Return [x, y] of the center of cell containing provided text 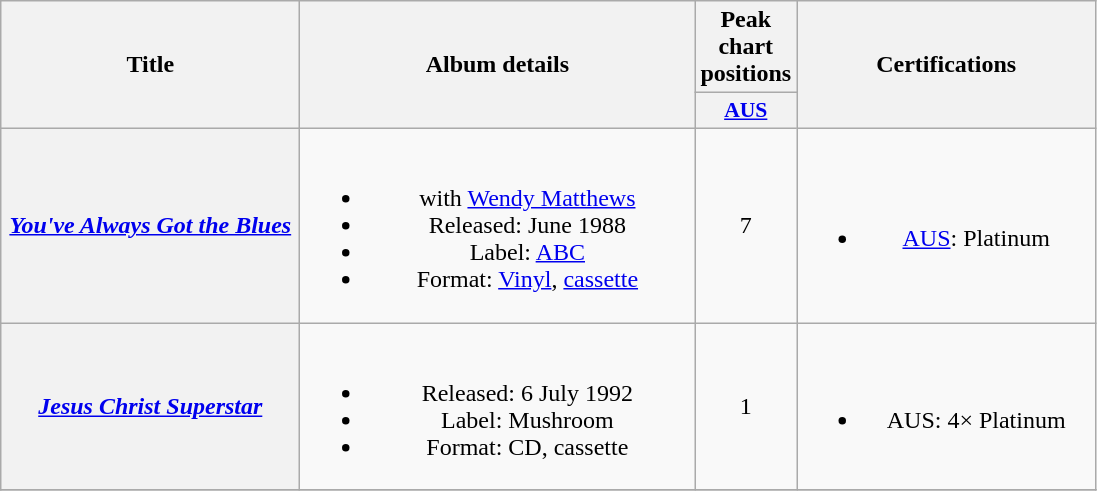
AUS: Platinum [946, 225]
Title [150, 65]
AUS [746, 111]
AUS: 4× Platinum [946, 406]
1 [746, 406]
You've Always Got the Blues [150, 225]
Peak chart positions [746, 47]
Jesus Christ Superstar [150, 406]
Released: 6 July 1992Label: MushroomFormat: CD, cassette [498, 406]
7 [746, 225]
with Wendy MatthewsReleased: June 1988Label: ABCFormat: Vinyl, cassette [498, 225]
Album details [498, 65]
Certifications [946, 65]
